Capture the cell that displays the provided text and extract its [X, Y] central coordinate. 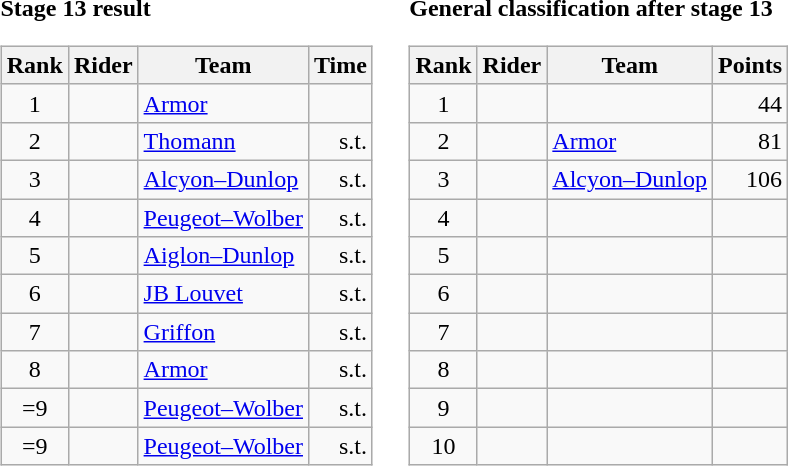
Points [750, 65]
Time [341, 65]
Aiglon–Dunlop [223, 256]
JB Louvet [223, 294]
Griffon [223, 332]
81 [750, 141]
Thomann [223, 141]
9 [444, 408]
10 [444, 446]
106 [750, 179]
44 [750, 103]
